Locate the cell with the specified text and output its (x, y) center coordinate. 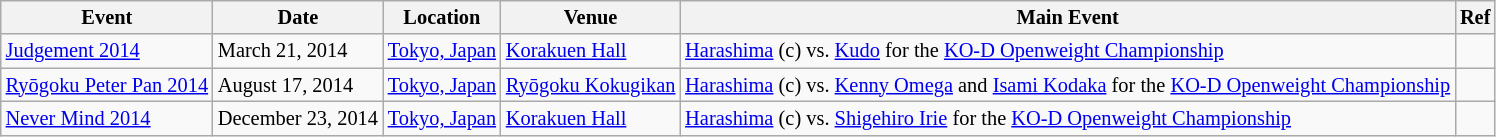
Ryōgoku Kokugikan (590, 85)
Event (107, 17)
Ref (1475, 17)
Location (442, 17)
Date (298, 17)
Never Mind 2014 (107, 118)
August 17, 2014 (298, 85)
Harashima (c) vs. Kudo for the KO-D Openweight Championship (1068, 51)
Harashima (c) vs. Kenny Omega and Isami Kodaka for the KO-D Openweight Championship (1068, 85)
Judgement 2014 (107, 51)
Main Event (1068, 17)
Ryōgoku Peter Pan 2014 (107, 85)
March 21, 2014 (298, 51)
Harashima (c) vs. Shigehiro Irie for the KO-D Openweight Championship (1068, 118)
Venue (590, 17)
December 23, 2014 (298, 118)
